Extract the (X, Y) coordinate from the center of the cell holding the provided text.  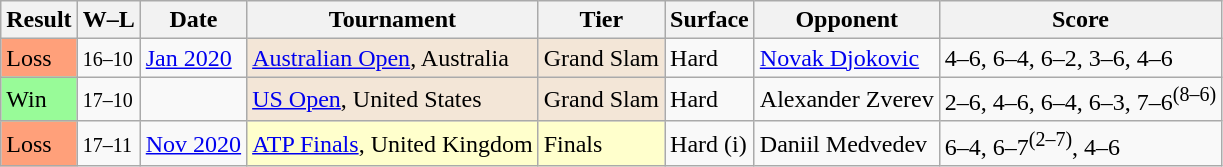
Novak Djokovic (846, 58)
Hard (i) (710, 144)
Opponent (846, 20)
Date (193, 20)
Tier (601, 20)
Result (39, 20)
Nov 2020 (193, 144)
6–4, 6–7(2–7), 4–6 (1080, 144)
Win (39, 100)
Daniil Medvedev (846, 144)
W–L (108, 20)
4–6, 6–4, 6–2, 3–6, 4–6 (1080, 58)
Alexander Zverev (846, 100)
2–6, 4–6, 6–4, 6–3, 7–6(8–6) (1080, 100)
Finals (601, 144)
ATP Finals, United Kingdom (393, 144)
16–10 (108, 58)
17–10 (108, 100)
US Open, United States (393, 100)
Surface (710, 20)
17–11 (108, 144)
Australian Open, Australia (393, 58)
Score (1080, 20)
Jan 2020 (193, 58)
Tournament (393, 20)
